Identify which cell holds the provided text, then report its [x, y] central coordinate. 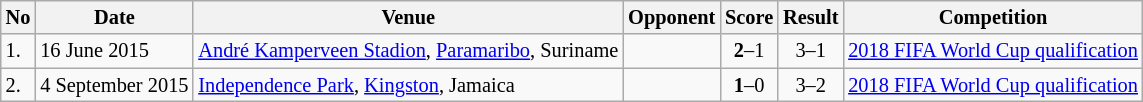
3–2 [810, 85]
Venue [408, 17]
Date [114, 17]
2–1 [749, 51]
Competition [993, 17]
16 June 2015 [114, 51]
1. [18, 51]
Opponent [672, 17]
Independence Park, Kingston, Jamaica [408, 85]
3–1 [810, 51]
1–0 [749, 85]
4 September 2015 [114, 85]
Result [810, 17]
2. [18, 85]
Score [749, 17]
André Kamperveen Stadion, Paramaribo, Suriname [408, 51]
No [18, 17]
